Search for the cell housing the specified text and yield its [X, Y] center coordinate. 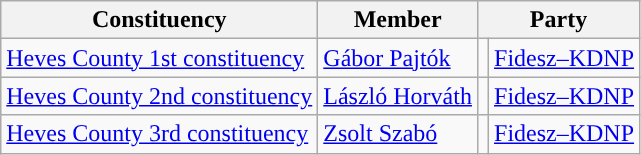
Gábor Pajtók [398, 58]
Constituency [160, 20]
Zsolt Szabó [398, 134]
Heves County 2nd constituency [160, 96]
Party [558, 20]
Heves County 3rd constituency [160, 134]
László Horváth [398, 96]
Member [398, 20]
Heves County 1st constituency [160, 58]
